Output the (x, y) coordinate of the center of the cell containing the given text.  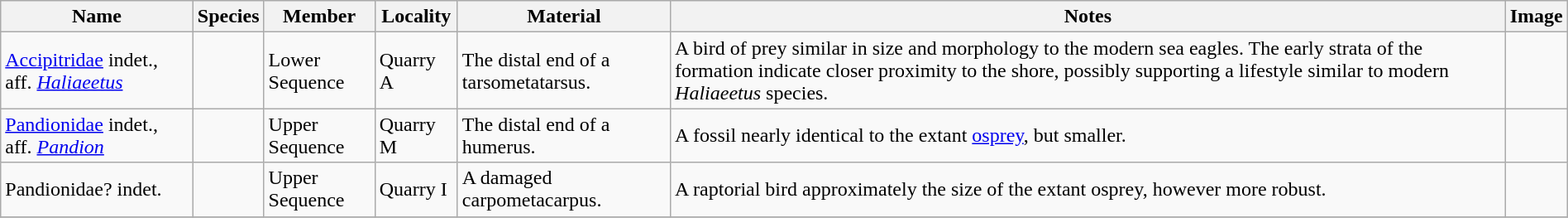
The distal end of a humerus. (564, 136)
Pandionidae? indet. (98, 189)
The distal end of a tarsometatarsus. (564, 70)
Locality (416, 17)
Lower Sequence (319, 70)
Quarry A (416, 70)
Notes (1088, 17)
Species (228, 17)
Accipitridae indet., aff. Haliaeetus (98, 70)
A fossil nearly identical to the extant osprey, but smaller. (1088, 136)
Name (98, 17)
Material (564, 17)
Quarry I (416, 189)
A raptorial bird approximately the size of the extant osprey, however more robust. (1088, 189)
Quarry M (416, 136)
Member (319, 17)
Pandionidae indet., aff. Pandion (98, 136)
A damaged carpometacarpus. (564, 189)
Image (1537, 17)
